Scan for the cell matching the given text and deliver its (X, Y) coordinate at center. 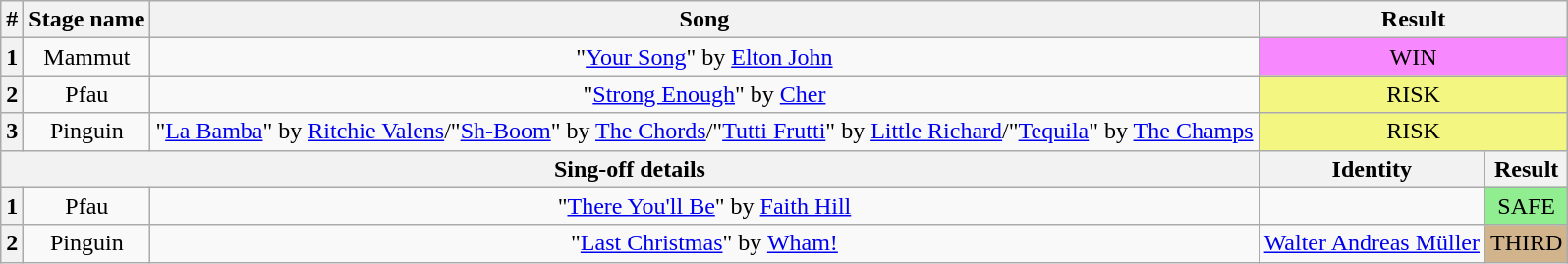
Song (704, 20)
"La Bamba" by Ritchie Valens/"Sh-Boom" by The Chords/"Tutti Frutti" by Little Richard/"Tequila" by The Champs (704, 132)
3 (12, 132)
Identity (1372, 169)
Mammut (86, 57)
Sing-off details (630, 169)
Walter Andreas Müller (1372, 243)
"Strong Enough" by Cher (704, 94)
"Your Song" by Elton John (704, 57)
SAFE (1526, 206)
"There You'll Be" by Faith Hill (704, 206)
Stage name (86, 20)
# (12, 20)
THIRD (1526, 243)
"Last Christmas" by Wham! (704, 243)
WIN (1413, 57)
